Locate the cell with the specified text and output its (x, y) center coordinate. 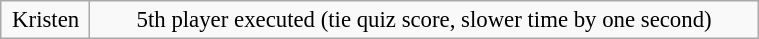
Kristen (46, 20)
5th player executed (tie quiz score, slower time by one second) (424, 20)
